Scan for the cell matching the given text and deliver its [X, Y] coordinate at center. 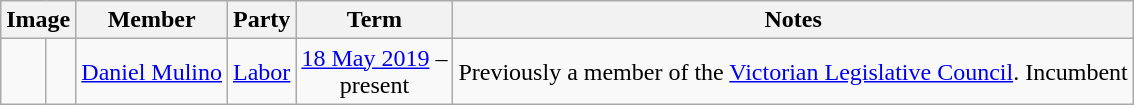
Party [262, 20]
Notes [793, 20]
Image [38, 20]
18 May 2019 –present [374, 72]
Labor [262, 72]
Term [374, 20]
Member [152, 20]
Previously a member of the Victorian Legislative Council. Incumbent [793, 72]
Daniel Mulino [152, 72]
